Identify which cell holds the provided text, then report its [x, y] central coordinate. 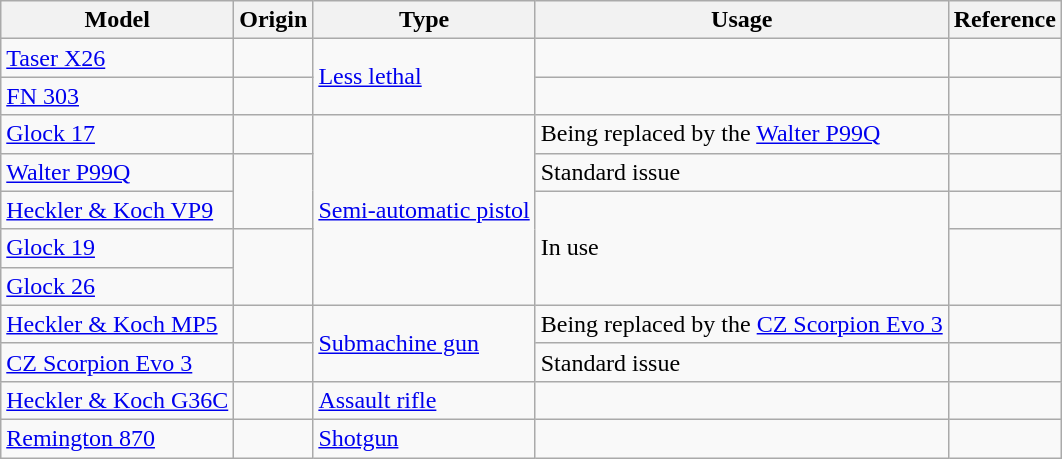
FN 303 [118, 96]
Semi-automatic pistol [424, 210]
Shotgun [424, 438]
Origin [274, 20]
Being replaced by the Walter P99Q [742, 134]
Remington 870 [118, 438]
Usage [742, 20]
Type [424, 20]
Heckler & Koch MP5 [118, 324]
Model [118, 20]
Walter P99Q [118, 172]
Glock 26 [118, 286]
Less lethal [424, 77]
Assault rifle [424, 400]
Heckler & Koch G36C [118, 400]
CZ Scorpion Evo 3 [118, 362]
Taser X26 [118, 58]
Heckler & Koch VP9 [118, 210]
Glock 17 [118, 134]
In use [742, 248]
Submachine gun [424, 343]
Being replaced by the CZ Scorpion Evo 3 [742, 324]
Reference [1004, 20]
Glock 19 [118, 248]
